Search for the cell housing the specified text and yield its (X, Y) center coordinate. 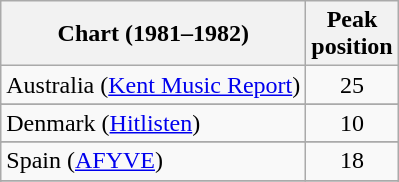
Denmark (Hitlisten) (154, 123)
25 (352, 85)
10 (352, 123)
18 (352, 161)
Australia (Kent Music Report) (154, 85)
Spain (AFYVE) (154, 161)
Chart (1981–1982) (154, 34)
Peakposition (352, 34)
